Identify which cell holds the provided text, then report its (x, y) central coordinate. 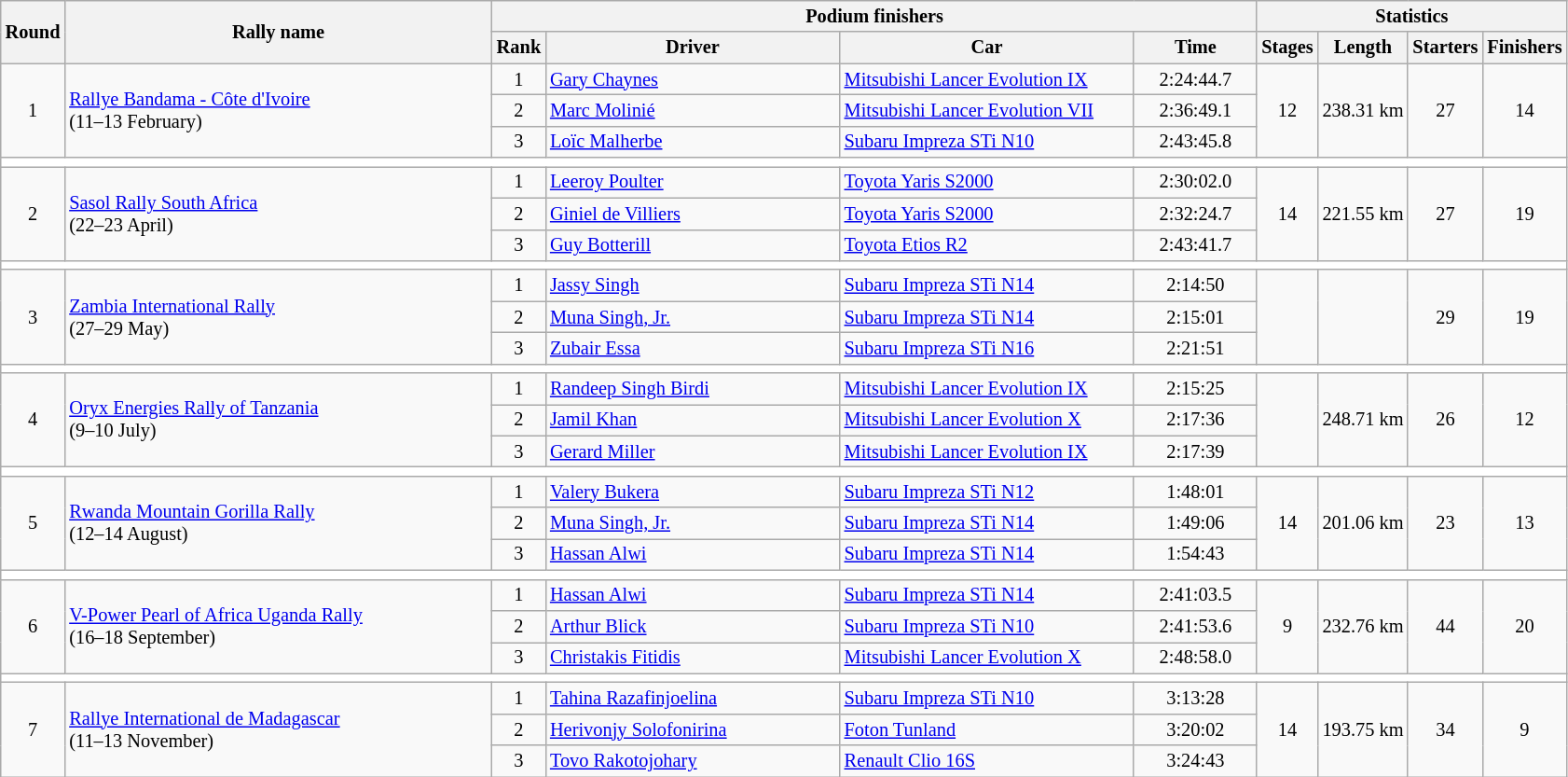
Subaru Impreza STi N16 (987, 348)
6 (34, 627)
7 (34, 729)
Mitsubishi Lancer Evolution VII (987, 110)
Starters (1445, 48)
248.71 km (1363, 420)
Podium finishers (874, 16)
34 (1445, 729)
Zubair Essa (693, 348)
Gary Chaynes (693, 79)
Zambia International Rally(27–29 May) (278, 317)
Length (1363, 48)
2:43:41.7 (1195, 245)
Rallye International de Madagascar(11–13 November) (278, 729)
Herivonjy Solofonirina (693, 729)
1:54:43 (1195, 554)
3:24:43 (1195, 761)
232.76 km (1363, 627)
1:49:06 (1195, 523)
13 (1524, 522)
Christakis Fitidis (693, 658)
Valery Bukera (693, 492)
Jassy Singh (693, 285)
2:32:24.7 (1195, 214)
2:15:01 (1195, 317)
Arthur Blick (693, 626)
4 (34, 420)
2:41:53.6 (1195, 626)
Marc Molinié (693, 110)
3:20:02 (1195, 729)
Gerard Miller (693, 451)
Toyota Etios R2 (987, 245)
221.55 km (1363, 213)
Statistics (1411, 16)
3:13:28 (1195, 698)
Jamil Khan (693, 420)
Time (1195, 48)
2:24:44.7 (1195, 79)
Round (34, 32)
Loïc Malherbe (693, 142)
29 (1445, 317)
Stages (1286, 48)
Giniel de Villiers (693, 214)
23 (1445, 522)
Foton Tunland (987, 729)
V-Power Pearl of Africa Uganda Rally(16–18 September) (278, 627)
2:21:51 (1195, 348)
2:17:39 (1195, 451)
193.75 km (1363, 729)
Finishers (1524, 48)
2:17:36 (1195, 420)
2:30:02.0 (1195, 182)
Renault Clio 16S (987, 761)
Tovo Rakotojohary (693, 761)
Rank (518, 48)
2:14:50 (1195, 285)
Rallye Bandama - Côte d'Ivoire(11–13 February) (278, 110)
Car (987, 48)
Tahina Razafinjoelina (693, 698)
2:48:58.0 (1195, 658)
2:43:45.8 (1195, 142)
Rwanda Mountain Gorilla Rally(12–14 August) (278, 522)
Subaru Impreza STi N12 (987, 492)
Leeroy Poulter (693, 182)
1:48:01 (1195, 492)
2:41:03.5 (1195, 595)
Sasol Rally South Africa(22–23 April) (278, 213)
26 (1445, 420)
5 (34, 522)
Driver (693, 48)
20 (1524, 627)
Rally name (278, 32)
Guy Botterill (693, 245)
2:36:49.1 (1195, 110)
2:15:25 (1195, 389)
238.31 km (1363, 110)
201.06 km (1363, 522)
44 (1445, 627)
Randeep Singh Birdi (693, 389)
Oryx Energies Rally of Tanzania(9–10 July) (278, 420)
